Determine the (X, Y) coordinate at the center of the cell enclosing the given text.  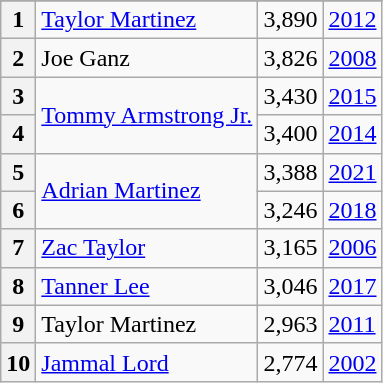
2,774 (290, 362)
10 (18, 362)
5 (18, 172)
2021 (352, 172)
3,826 (290, 58)
3,388 (290, 172)
2006 (352, 248)
6 (18, 210)
2017 (352, 286)
Zac Taylor (147, 248)
3,246 (290, 210)
Tommy Armstrong Jr. (147, 115)
1 (18, 20)
3,046 (290, 286)
7 (18, 248)
Tanner Lee (147, 286)
2 (18, 58)
2008 (352, 58)
8 (18, 286)
9 (18, 324)
3 (18, 96)
2012 (352, 20)
3,890 (290, 20)
3,400 (290, 134)
Joe Ganz (147, 58)
Jammal Lord (147, 362)
2015 (352, 96)
3,165 (290, 248)
2002 (352, 362)
4 (18, 134)
2018 (352, 210)
Adrian Martinez (147, 191)
2,963 (290, 324)
3,430 (290, 96)
2014 (352, 134)
2011 (352, 324)
